Return (X, Y) of the center of cell containing provided text 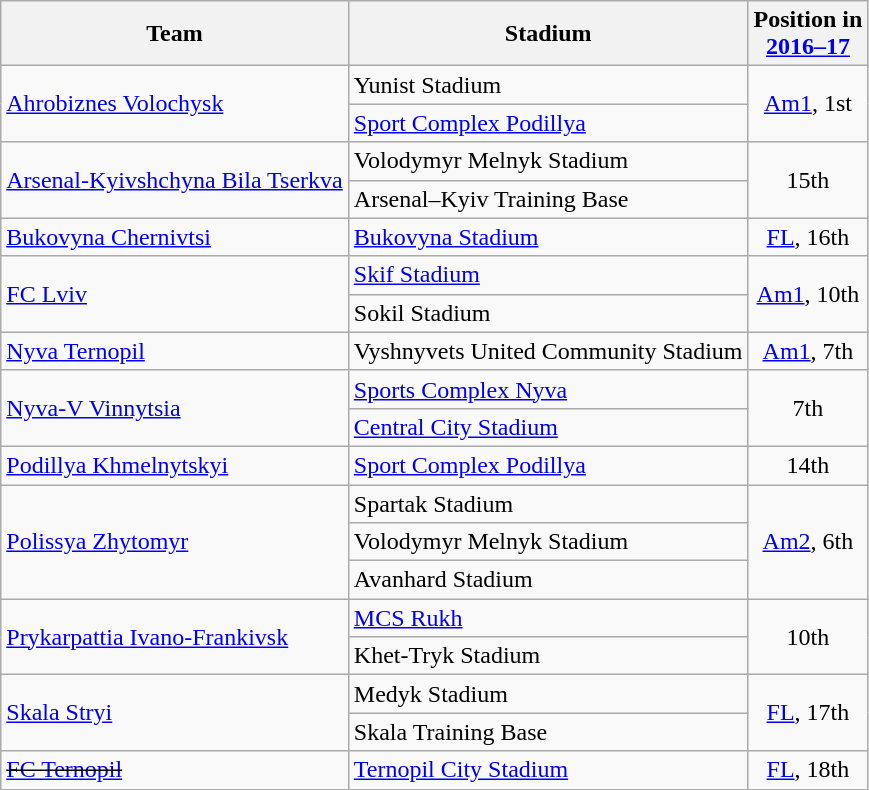
Central City Stadium (548, 427)
10th (808, 637)
Am1, 1st (808, 104)
FC Ternopil (175, 770)
Nyva Ternopil (175, 351)
Am1, 10th (808, 294)
Arsenal–Kyiv Training Base (548, 199)
Spartak Stadium (548, 503)
Skala Stryi (175, 713)
Podillya Khmelnytskyi (175, 465)
FL, 16th (808, 237)
Ahrobiznes Volochysk (175, 104)
FL, 17th (808, 713)
14th (808, 465)
Team (175, 34)
FL, 18th (808, 770)
Polissya Zhytomyr (175, 541)
Sokil Stadium (548, 313)
MCS Rukh (548, 618)
Medyk Stadium (548, 694)
Stadium (548, 34)
Position in2016–17 (808, 34)
Yunist Stadium (548, 85)
Am2, 6th (808, 541)
Bukovyna Stadium (548, 237)
Prykarpattia Ivano-Frankivsk (175, 637)
Skif Stadium (548, 275)
Vyshnyvets United Community Stadium (548, 351)
Sports Complex Nyva (548, 389)
Am1, 7th (808, 351)
Bukovyna Chernivtsi (175, 237)
Ternopil City Stadium (548, 770)
Avanhard Stadium (548, 580)
Skala Training Base (548, 732)
Nyva-V Vinnytsia (175, 408)
Arsenal-Kyivshchyna Bila Tserkva (175, 180)
15th (808, 180)
Khet-Tryk Stadium (548, 656)
7th (808, 408)
FC Lviv (175, 294)
